For the text-containing cell, return its midpoint in [x, y] coordinate format. 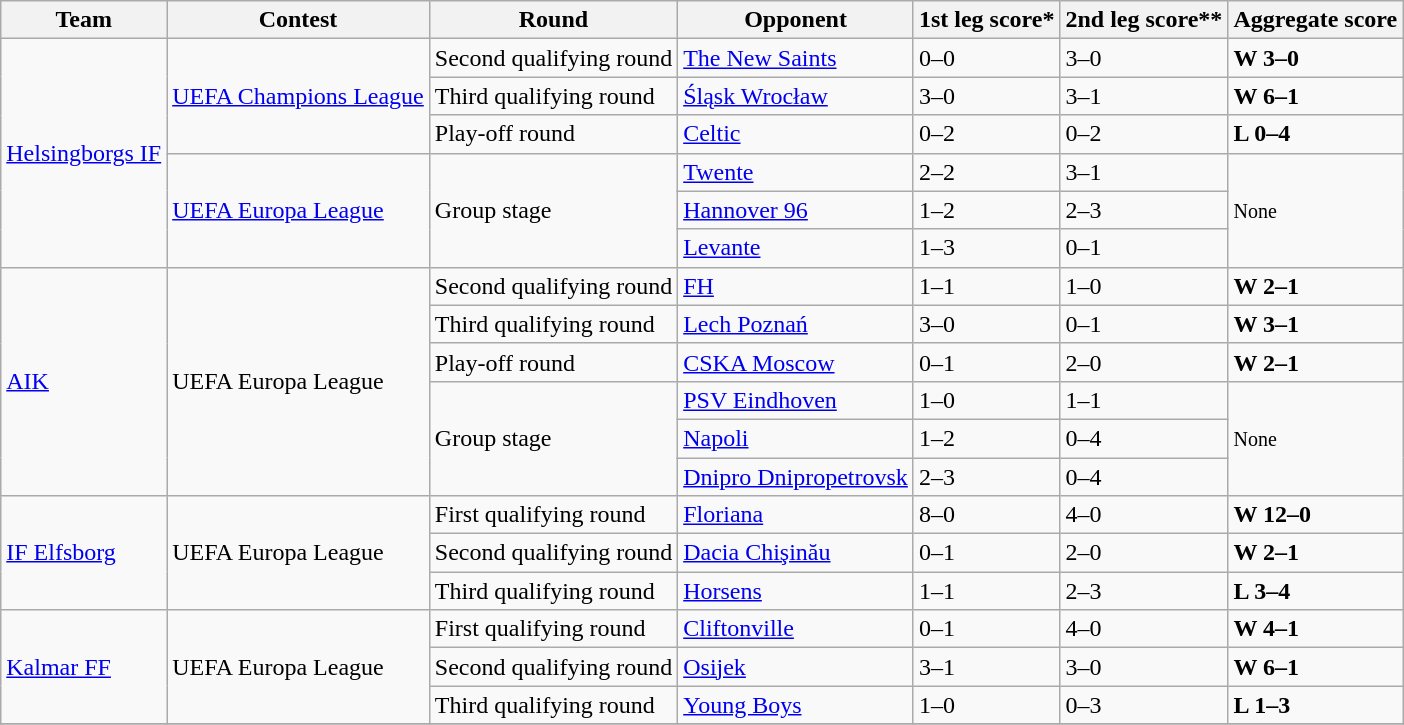
Dnipro Dnipropetrovsk [796, 477]
1st leg score* [986, 20]
W 12–0 [1316, 515]
Śląsk Wrocław [796, 96]
Levante [796, 248]
0–3 [1144, 705]
2–2 [986, 172]
Dacia Chişinău [796, 553]
UEFA Champions League [298, 96]
Opponent [796, 20]
Kalmar FF [84, 667]
W 3–0 [1316, 58]
PSV Eindhoven [796, 400]
Helsingborgs IF [84, 153]
Hannover 96 [796, 210]
L 3–4 [1316, 591]
IF Elfsborg [84, 553]
AIK [84, 381]
1–3 [986, 248]
The New Saints [796, 58]
Horsens [796, 591]
Young Boys [796, 705]
Floriana [796, 515]
Aggregate score [1316, 20]
W 3–1 [1316, 324]
W 4–1 [1316, 629]
Lech Poznań [796, 324]
Osijek [796, 667]
8–0 [986, 515]
CSKA Moscow [796, 362]
0–0 [986, 58]
Contest [298, 20]
2nd leg score** [1144, 20]
Cliftonville [796, 629]
L 1–3 [1316, 705]
Twente [796, 172]
Team [84, 20]
FH [796, 286]
Napoli [796, 438]
L 0–4 [1316, 134]
Round [553, 20]
Celtic [796, 134]
